Identify which cell holds the provided text, then report its [x, y] central coordinate. 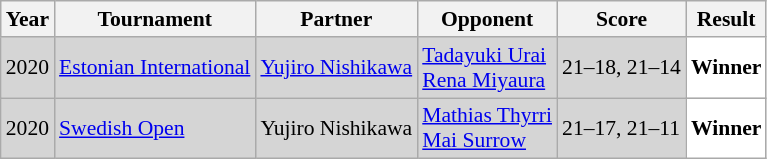
Swedish Open [154, 128]
21–18, 21–14 [622, 68]
Partner [336, 19]
Result [726, 19]
Opponent [487, 19]
Score [622, 19]
Tournament [154, 19]
Mathias Thyrri Mai Surrow [487, 128]
Tadayuki Urai Rena Miyaura [487, 68]
Estonian International [154, 68]
Year [28, 19]
21–17, 21–11 [622, 128]
